From the cell containing the given text, extract its center point as (X, Y) coordinate. 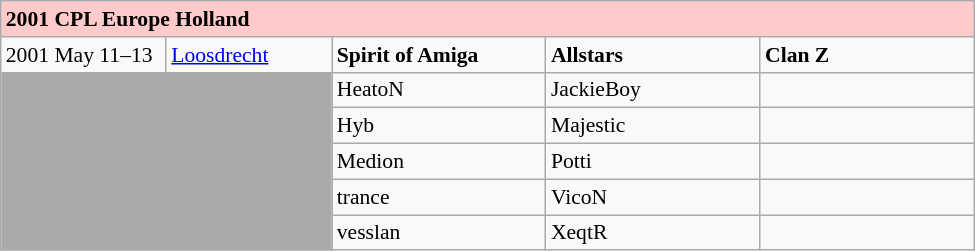
Potti (653, 161)
trance (439, 197)
Hyb (439, 126)
Spirit of Amiga (439, 54)
Loosdrecht (248, 54)
vesslan (439, 232)
Medion (439, 161)
2001 CPL Europe Holland (488, 19)
2001 May 11–13 (84, 54)
JackieBoy (653, 90)
XeqtR (653, 232)
VicoN (653, 197)
Clan Z (867, 54)
HeatoN (439, 90)
Allstars (653, 54)
Majestic (653, 126)
